Detect which cell encompasses the target text, then output its [x, y] center coordinate. 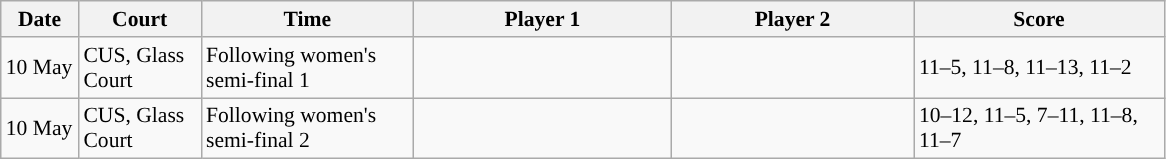
Time [308, 19]
Player 1 [543, 19]
10–12, 11–5, 7–11, 11–8, 11–7 [1039, 128]
Following women's semi-final 1 [308, 68]
Date [40, 19]
Player 2 [792, 19]
11–5, 11–8, 11–13, 11–2 [1039, 68]
Score [1039, 19]
Court [140, 19]
Following women's semi-final 2 [308, 128]
